Provide the (X, Y) coordinate of the cell's center where the given text is located.  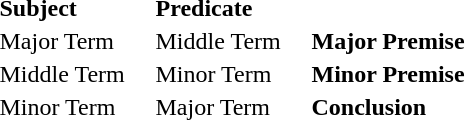
Minor Term (230, 74)
Middle Term (230, 41)
